Search for the cell housing the specified text and yield its [x, y] center coordinate. 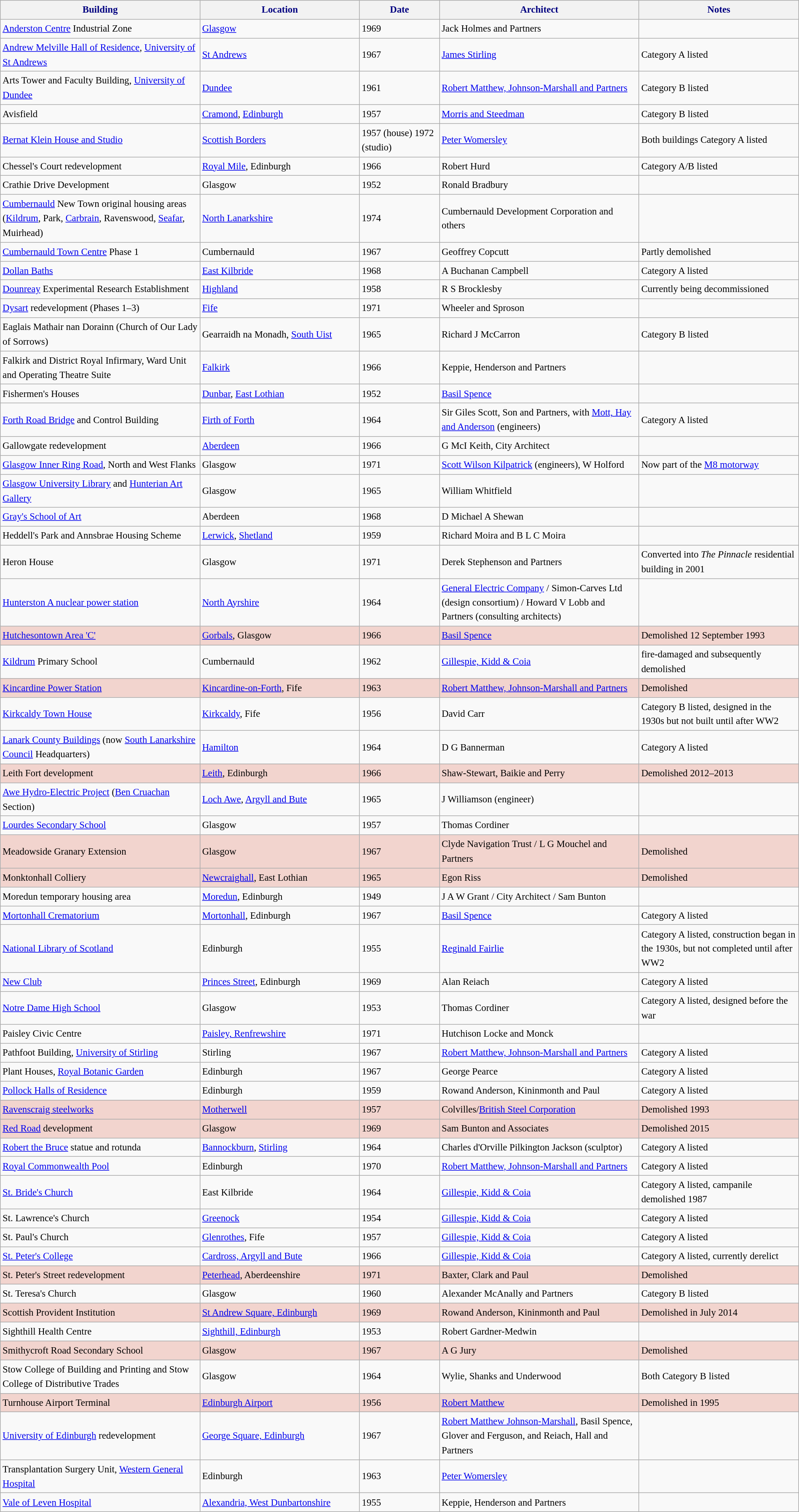
Bannockburn, Stirling [280, 1147]
Category A listed, construction began in the 1930s, but not completed until after WW2 [719, 949]
Wylie, Shanks and Underwood [539, 1376]
1961 [399, 88]
Robert Hurd [539, 166]
William Whitfield [539, 491]
Smithycroft Road Secondary School [100, 1350]
Moredun temporary housing area [100, 897]
1960 [399, 1294]
Ravenscraig steelworks [100, 1110]
Partly demolished [719, 252]
Motherwell [280, 1110]
Mortonhall Crematorium [100, 915]
Location [280, 10]
Robert Matthew Johnson-Marshall, Basil Spence, Glover and Ferguson, and Reiach, Hall and Partners [539, 1436]
Heron House [100, 562]
Peterhead, Aberdeenshire [280, 1275]
Sam Bunton and Associates [539, 1129]
Hutchesontown Area 'C' [100, 635]
Arts Tower and Faculty Building, University of Dundee [100, 88]
Date [399, 10]
Dollan Baths [100, 271]
Lerwick, Shetland [280, 536]
Notre Dame High School [100, 1008]
Eaglais Mathair nan Dorainn (Church of Our Lady of Sorrows) [100, 335]
Gray's School of Art [100, 517]
1954 [399, 1219]
National Library of Scotland [100, 949]
St. Paul's Church [100, 1237]
New Club [100, 982]
Baxter, Clark and Paul [539, 1275]
Demolished 1993 [719, 1110]
Kirkcaldy, Fife [280, 714]
Alan Reiach [539, 982]
Newcraighall, East Lothian [280, 877]
George Pearce [539, 1072]
1970 [399, 1166]
Cumbernauld Town Centre Phase 1 [100, 252]
Monktonhall Colliery [100, 877]
Princes Street, Edinburgh [280, 982]
Now part of the M8 motorway [719, 465]
Avisfield [100, 114]
Meadowside Granary Extension [100, 851]
Gallowgate redevelopment [100, 446]
Sir Giles Scott, Son and Partners, with Mott, Hay and Anderson (engineers) [539, 420]
Dundee [280, 88]
Awe Hydro-Electric Project (Ben Cruachan Section) [100, 800]
Category A listed, currently derelict [719, 1256]
St. Lawrence's Church [100, 1219]
A G Jury [539, 1350]
G McI Keith, City Architect [539, 446]
Shaw-Stewart, Baikie and Perry [539, 774]
Fife [280, 308]
Plant Houses, Royal Botanic Garden [100, 1072]
St. Peter's College [100, 1256]
St. Peter's Street redevelopment [100, 1275]
Royal Mile, Edinburgh [280, 166]
A Buchanan Campbell [539, 271]
Sighthill, Edinburgh [280, 1332]
Gearraidh na Monadh, South Uist [280, 335]
Edinburgh Airport [280, 1402]
Cardross, Argyll and Bute [280, 1256]
Firth of Forth [280, 420]
Turnhouse Airport Terminal [100, 1402]
Clyde Navigation Trust / L G Mouchel and Partners [539, 851]
Sighthill Health Centre [100, 1332]
North Ayrshire [280, 603]
Cumbernauld New Town original housing areas (Kildrum, Park, Carbrain, Ravenswood, Seafar, Muirhead) [100, 218]
Paisley, Renfrewshire [280, 1034]
Category B listed, designed in the 1930s but not built until after WW2 [719, 714]
Derek Stephenson and Partners [539, 562]
Cumbernauld Development Corporation and others [539, 218]
George Square, Edinburgh [280, 1436]
Robert the Bruce statue and rotunda [100, 1147]
Category A listed, designed before the war [719, 1008]
Both Category B listed [719, 1376]
Demolished 2012–2013 [719, 774]
Morris and Steedman [539, 114]
Hunterston A nuclear power station [100, 603]
Ronald Bradbury [539, 185]
Leith Fort development [100, 774]
Stirling [280, 1053]
James Stirling [539, 55]
Robert Gardner-Medwin [539, 1332]
St Andrews [280, 55]
Falkirk and District Royal Infirmary, Ward Unit and Operating Theatre Suite [100, 367]
Greenock [280, 1219]
Paisley Civic Centre [100, 1034]
Kincardine Power Station [100, 688]
Glenrothes, Fife [280, 1237]
Category A listed, campanile demolished 1987 [719, 1193]
Reginald Fairlie [539, 949]
St. Bride's Church [100, 1193]
General Electric Company / Simon-Carves Ltd (design consortium) / Howard V Lobb and Partners (consulting architects) [539, 603]
Stow College of Building and Printing and Stow College of Distributive Trades [100, 1376]
Falkirk [280, 367]
Demolished in July 2014 [719, 1313]
Red Road development [100, 1129]
D G Bannerman [539, 748]
Dunbar, East Lothian [280, 394]
Jack Holmes and Partners [539, 29]
1957 (house) 1972 (studio) [399, 140]
North Lanarkshire [280, 218]
Notes [719, 10]
Richard Moira and B L C Moira [539, 536]
Highland [280, 290]
David Carr [539, 714]
Crathie Drive Development [100, 185]
Alexandria, West Dunbartonshire [280, 1503]
Vale of Leven Hospital [100, 1503]
Robert Matthew [539, 1402]
Category A/B listed [719, 166]
Currently being decommissioned [719, 290]
St. Teresa's Church [100, 1294]
Loch Awe, Argyll and Bute [280, 800]
R S Brocklesby [539, 290]
Royal Commonwealth Pool [100, 1166]
Building [100, 10]
Cramond, Edinburgh [280, 114]
Scottish Provident Institution [100, 1313]
D Michael A Shewan [539, 517]
Kirkcaldy Town House [100, 714]
J A W Grant / City Architect / Sam Bunton [539, 897]
Charles d'Orville Pilkington Jackson (sculptor) [539, 1147]
1962 [399, 662]
Chessel's Court redevelopment [100, 166]
Transplantation Surgery Unit, Western General Hospital [100, 1477]
fire-damaged and subsequently demolished [719, 662]
Dysart redevelopment (Phases 1–3) [100, 308]
Moredun, Edinburgh [280, 897]
Scottish Borders [280, 140]
Pollock Halls of Residence [100, 1091]
Wheeler and Sproson [539, 308]
Both buildings Category A listed [719, 140]
Scott Wilson Kilpatrick (engineers), W Holford [539, 465]
Forth Road Bridge and Control Building [100, 420]
Heddell's Park and Annsbrae Housing Scheme [100, 536]
Mortonhall, Edinburgh [280, 915]
Kincardine-on-Forth, Fife [280, 688]
Hamilton [280, 748]
Lanark County Buildings (now South Lanarkshire Council Headquarters) [100, 748]
Bernat Klein House and Studio [100, 140]
Gorbals, Glasgow [280, 635]
Fishermen's Houses [100, 394]
Hutchison Locke and Monck [539, 1034]
Demolished in 1995 [719, 1402]
Pathfoot Building, University of Stirling [100, 1053]
Leith, Edinburgh [280, 774]
Richard J McCarron [539, 335]
Architect [539, 10]
Glasgow Inner Ring Road, North and West Flanks [100, 465]
1974 [399, 218]
Kildrum Primary School [100, 662]
Converted into The Pinnacle residential building in 2001 [719, 562]
J Williamson (engineer) [539, 800]
Demolished 2015 [719, 1129]
1958 [399, 290]
St Andrew Square, Edinburgh [280, 1313]
Andrew Melville Hall of Residence, University of St Andrews [100, 55]
Alexander McAnally and Partners [539, 1294]
Geoffrey Copcutt [539, 252]
Dounreay Experimental Research Establishment [100, 290]
Glasgow University Library and Hunterian Art Gallery [100, 491]
Anderston Centre Industrial Zone [100, 29]
Colvilles/British Steel Corporation [539, 1110]
1949 [399, 897]
Lourdes Secondary School [100, 826]
University of Edinburgh redevelopment [100, 1436]
Demolished 12 September 1993 [719, 635]
Egon Riss [539, 877]
